Pinpoint the cell where the given text exists, returning its (x, y) midpoint coordinate. 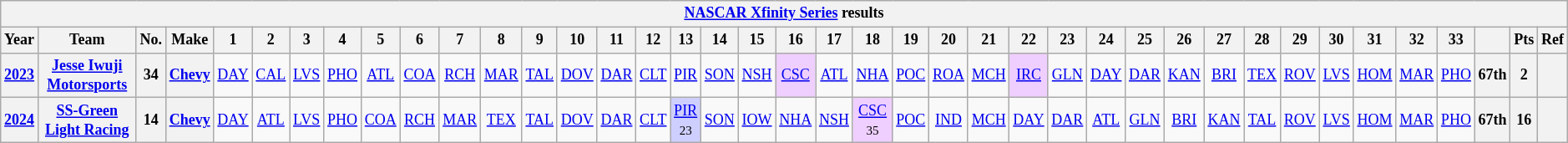
ROA (948, 75)
32 (1417, 40)
19 (911, 40)
21 (989, 40)
PIR (686, 75)
20 (948, 40)
2023 (20, 75)
26 (1184, 40)
4 (342, 40)
Jesse Iwuji Motorsports (87, 75)
Pts (1525, 40)
IOW (756, 120)
1 (233, 40)
10 (577, 40)
NASCAR Xfinity Series results (784, 13)
6 (419, 40)
24 (1106, 40)
PIR23 (686, 120)
IND (948, 120)
9 (539, 40)
17 (835, 40)
Team (87, 40)
Year (20, 40)
CSC35 (873, 120)
25 (1146, 40)
11 (616, 40)
CSC (796, 75)
Make (190, 40)
3 (307, 40)
8 (501, 40)
18 (873, 40)
IRC (1029, 75)
CAL (271, 75)
SS-Green Light Racing (87, 120)
23 (1067, 40)
22 (1029, 40)
5 (381, 40)
15 (756, 40)
31 (1374, 40)
30 (1336, 40)
33 (1456, 40)
28 (1262, 40)
12 (653, 40)
34 (150, 75)
27 (1224, 40)
No. (150, 40)
29 (1299, 40)
13 (686, 40)
7 (460, 40)
Ref (1553, 40)
2024 (20, 120)
